Search for the cell housing the specified text and yield its (X, Y) center coordinate. 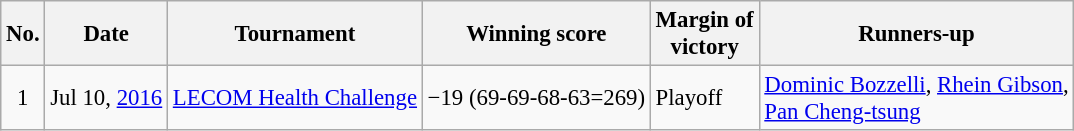
LECOM Health Challenge (296, 98)
Date (106, 34)
Tournament (296, 34)
−19 (69-69-68-63=269) (536, 98)
Playoff (704, 98)
1 (23, 98)
Runners-up (916, 34)
Winning score (536, 34)
Margin ofvictory (704, 34)
No. (23, 34)
Dominic Bozzelli, Rhein Gibson, Pan Cheng-tsung (916, 98)
Jul 10, 2016 (106, 98)
